For the text-containing cell, return its midpoint in (x, y) coordinate format. 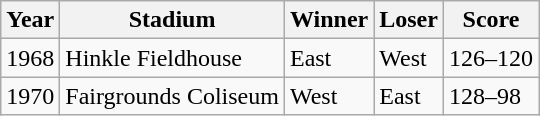
Score (490, 20)
Stadium (172, 20)
Loser (409, 20)
128–98 (490, 96)
1970 (30, 96)
1968 (30, 58)
Winner (328, 20)
Fairgrounds Coliseum (172, 96)
126–120 (490, 58)
Hinkle Fieldhouse (172, 58)
Year (30, 20)
